Identify which cell holds the provided text, then report its (x, y) central coordinate. 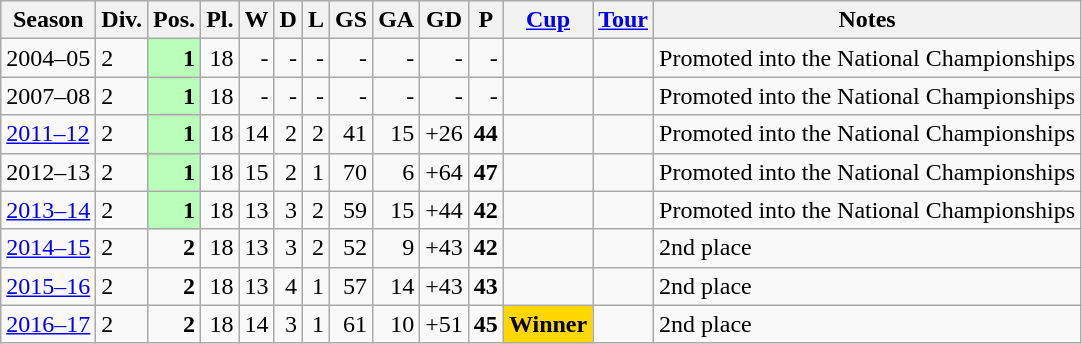
61 (352, 324)
Div. (122, 20)
P (486, 20)
70 (352, 172)
2013–14 (48, 210)
L (316, 20)
Tour (624, 20)
2004–05 (48, 58)
Pos. (174, 20)
2015–16 (48, 286)
+51 (444, 324)
2016–17 (48, 324)
6 (396, 172)
52 (352, 248)
9 (396, 248)
2011–12 (48, 134)
2012–13 (48, 172)
45 (486, 324)
43 (486, 286)
59 (352, 210)
Pl. (220, 20)
+44 (444, 210)
2014–15 (48, 248)
+64 (444, 172)
GA (396, 20)
57 (352, 286)
41 (352, 134)
Season (48, 20)
Notes (868, 20)
+26 (444, 134)
10 (396, 324)
Cup (548, 20)
D (288, 20)
4 (288, 286)
GD (444, 20)
Winner (548, 324)
47 (486, 172)
44 (486, 134)
GS (352, 20)
W (256, 20)
2007–08 (48, 96)
